Capture the cell that displays the provided text and extract its (X, Y) central coordinate. 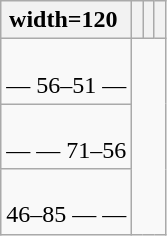
— 56–51 — (66, 72)
width=120 (66, 20)
46–85 — — (66, 202)
— — 71–56 (66, 136)
